Determine the [X, Y] coordinate at the center of the cell enclosing the given text.  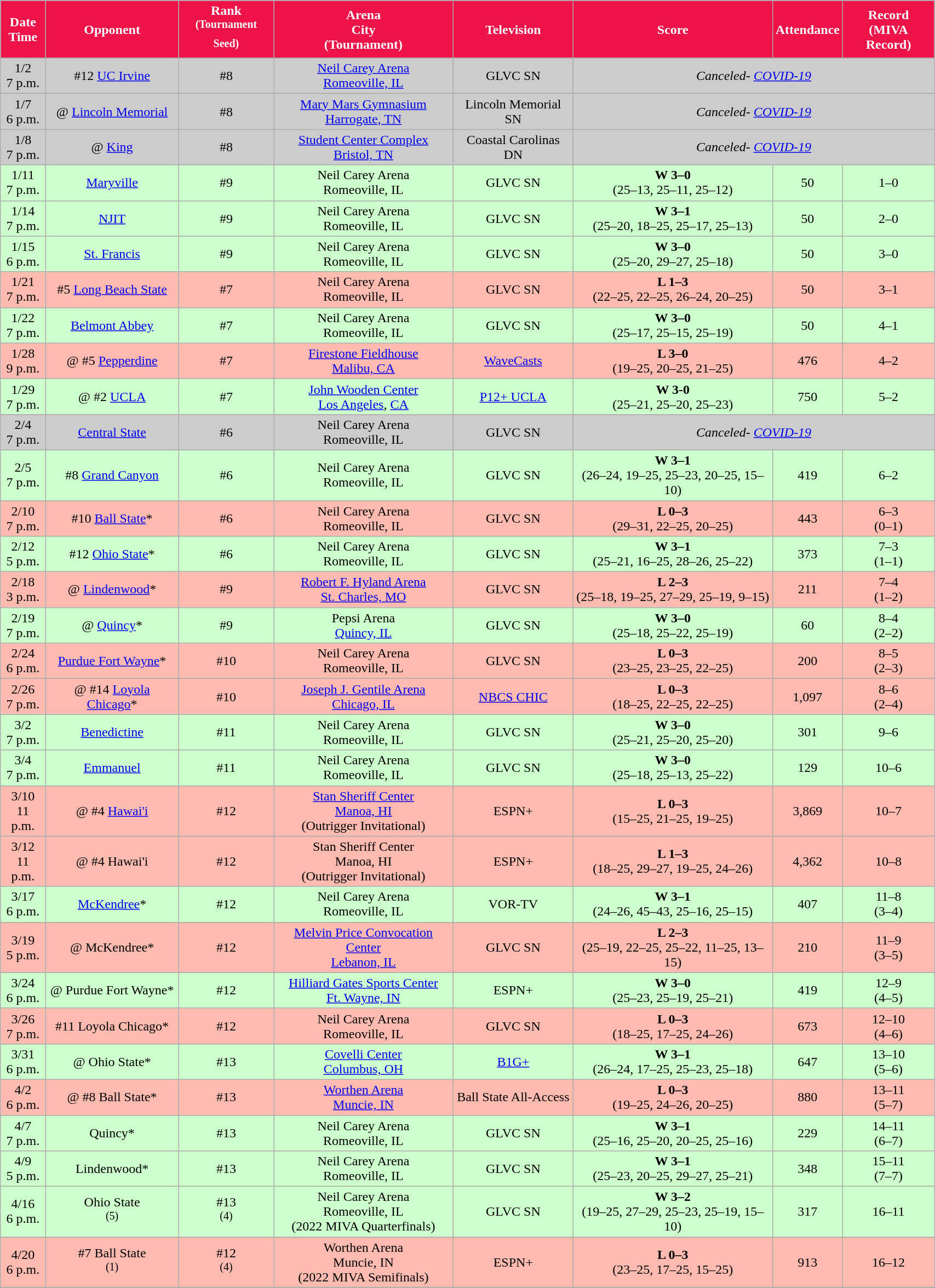
L 0–3(29–31, 22–25, 20–25) [673, 518]
Worthen ArenaMuncie, IN(2022 MIVA Semifinals) [364, 1262]
647 [807, 1062]
W 3–1 (25–16, 25–20, 20–25, 25–16) [673, 1133]
129 [807, 768]
Score [673, 30]
301 [807, 732]
913 [807, 1262]
2/107 p.m. [23, 518]
@ Ohio State* [112, 1062]
W 3–1(25–20, 18–25, 25–17, 25–13) [673, 218]
13–10 (5–6) [888, 1062]
W 3–0(25–21, 25–20, 25–20) [673, 732]
1/147 p.m. [23, 218]
W 3–0(25–13, 25–11, 25–12) [673, 183]
3/1211 p.m. [23, 861]
407 [807, 904]
#13 (4) [226, 1212]
W 3–1(26–24, 19–25, 25–23, 20–25, 15–10) [673, 475]
Ohio State (5) [112, 1212]
#12 Ohio State* [112, 554]
Lincoln Memorial SN [513, 112]
@ Purdue Fort Wayne* [112, 991]
5–2 [888, 397]
3/246 p.m. [23, 991]
4/166 p.m. [23, 1212]
1/289 p.m. [23, 360]
2/197 p.m. [23, 626]
W 3–1(25–21, 16–25, 28–26, 25–22) [673, 554]
Neil Carey ArenaRomeoville, IL(2022 MIVA Quarterfinals) [364, 1212]
@ Lindenwood* [112, 589]
W 3–1(24–26, 45–43, 25–16, 25–15) [673, 904]
476 [807, 360]
W 3–2 (19–25, 27–29, 25–23, 25–19, 15–10) [673, 1212]
Record(MIVA Record) [888, 30]
6–3(0–1) [888, 518]
4,362 [807, 861]
W 3-0(25–21, 25–20, 25–23) [673, 397]
Joseph J. Gentile ArenaChicago, IL [364, 697]
DateTime [23, 30]
1,097 [807, 697]
3/27 p.m. [23, 732]
2/47 p.m. [23, 432]
3/1011 p.m. [23, 811]
12–9(4–5) [888, 991]
2–0 [888, 218]
@ #8 Ball State* [112, 1097]
#8 Grand Canyon [112, 475]
1–0 [888, 183]
Student Center ComplexBristol, TN [364, 147]
NJIT [112, 218]
Worthen ArenaMuncie, IN [364, 1097]
211 [807, 589]
Opponent [112, 30]
3,869 [807, 811]
Belmont Abbey [112, 325]
Pepsi ArenaQuincy, IL [364, 626]
#12 UC Irvine [112, 76]
B1G+ [513, 1062]
10–8 [888, 861]
#11 Loyola Chicago* [112, 1026]
317 [807, 1212]
8–6(2–4) [888, 697]
1/156 p.m. [23, 254]
Rank(Tournament Seed) [226, 30]
10–6 [888, 768]
W 3–0(25–18, 25–13, 25–22) [673, 768]
Emmanuel [112, 768]
McKendree* [112, 904]
W 3–1(26–24, 17–25, 25–23, 25–18) [673, 1062]
8–4(2–2) [888, 626]
L 0–3(15–25, 21–25, 19–25) [673, 811]
880 [807, 1097]
W 3–0(25–23, 25–19, 25–21) [673, 991]
1/76 p.m. [23, 112]
Maryville [112, 183]
673 [807, 1026]
@ King [112, 147]
3/176 p.m. [23, 904]
W 3–0(25–18, 25–22, 25–19) [673, 626]
2/125 p.m. [23, 554]
#10 Ball State* [112, 518]
St. Francis [112, 254]
4/95 p.m. [23, 1169]
16–11 [888, 1212]
7–4(1–2) [888, 589]
WaveCasts [513, 360]
@ McKendree* [112, 947]
P12+ UCLA [513, 397]
3–0 [888, 254]
1/227 p.m. [23, 325]
Covelli CenterColumbus, OH [364, 1062]
1/27 p.m. [23, 76]
2/267 p.m. [23, 697]
Mary Mars GymnasiumHarrogate, TN [364, 112]
1/117 p.m. [23, 183]
2/246 p.m. [23, 661]
3/195 p.m. [23, 947]
Quincy* [112, 1133]
200 [807, 661]
L 0–3(18–25, 17–25, 24–26) [673, 1026]
210 [807, 947]
60 [807, 626]
2/57 p.m. [23, 475]
4/206 p.m. [23, 1262]
14–11 (6–7) [888, 1133]
Ball State All-Access [513, 1097]
@ Quincy* [112, 626]
1/297 p.m. [23, 397]
L 1–3(18–25, 29–27, 19–25, 24–26) [673, 861]
3/47 p.m. [23, 768]
Robert F. Hyland ArenaSt. Charles, MO [364, 589]
1/217 p.m. [23, 289]
6–2 [888, 475]
ArenaCity(Tournament) [364, 30]
16–12 [888, 1262]
4–2 [888, 360]
L 1–3(22–25, 22–25, 26–24, 20–25) [673, 289]
229 [807, 1133]
W 3–1 (25–23, 20–25, 29–27, 25–21) [673, 1169]
L 0–3 (19–25, 24–26, 20–25) [673, 1097]
Coastal Carolinas DN [513, 147]
1/87 p.m. [23, 147]
VOR-TV [513, 904]
Melvin Price Convocation CenterLebanon, IL [364, 947]
Lindenwood* [112, 1169]
Purdue Fort Wayne* [112, 661]
4/26 p.m. [23, 1097]
443 [807, 518]
Firestone FieldhouseMalibu, CA [364, 360]
Benedictine [112, 732]
3/267 p.m. [23, 1026]
L 2–3(25–19, 22–25, 25–22, 11–25, 13–15) [673, 947]
750 [807, 397]
@ #14 Loyola Chicago* [112, 697]
L 0–3 (23–25, 17–25, 15–25) [673, 1262]
15–11 (7–7) [888, 1169]
Central State [112, 432]
L 0–3(23–25, 23–25, 22–25) [673, 661]
2/183 p.m. [23, 589]
7–3(1–1) [888, 554]
Television [513, 30]
@ #2 UCLA [112, 397]
373 [807, 554]
13–11 (5–7) [888, 1097]
L 0–3(18–25, 22–25, 22–25) [673, 697]
8–5(2–3) [888, 661]
Attendance [807, 30]
W 3–0(25–17, 25–15, 25–19) [673, 325]
3–1 [888, 289]
11–8(3–4) [888, 904]
John Wooden CenterLos Angeles, CA [364, 397]
@ Lincoln Memorial [112, 112]
12–10(4–6) [888, 1026]
Hilliard Gates Sports CenterFt. Wayne, IN [364, 991]
W 3–0(25–20, 29–27, 25–18) [673, 254]
4–1 [888, 325]
@ #5 Pepperdine [112, 360]
348 [807, 1169]
NBCS CHIC [513, 697]
3/316 p.m. [23, 1062]
4/77 p.m. [23, 1133]
10–7 [888, 811]
9–6 [888, 732]
#5 Long Beach State [112, 289]
11–9(3–5) [888, 947]
#12 (4) [226, 1262]
L 2–3(25–18, 19–25, 27–29, 25–19, 9–15) [673, 589]
#7 Ball State (1) [112, 1262]
L 3–0(19–25, 20–25, 21–25) [673, 360]
